Pinpoint the cell where the given text exists, returning its (x, y) midpoint coordinate. 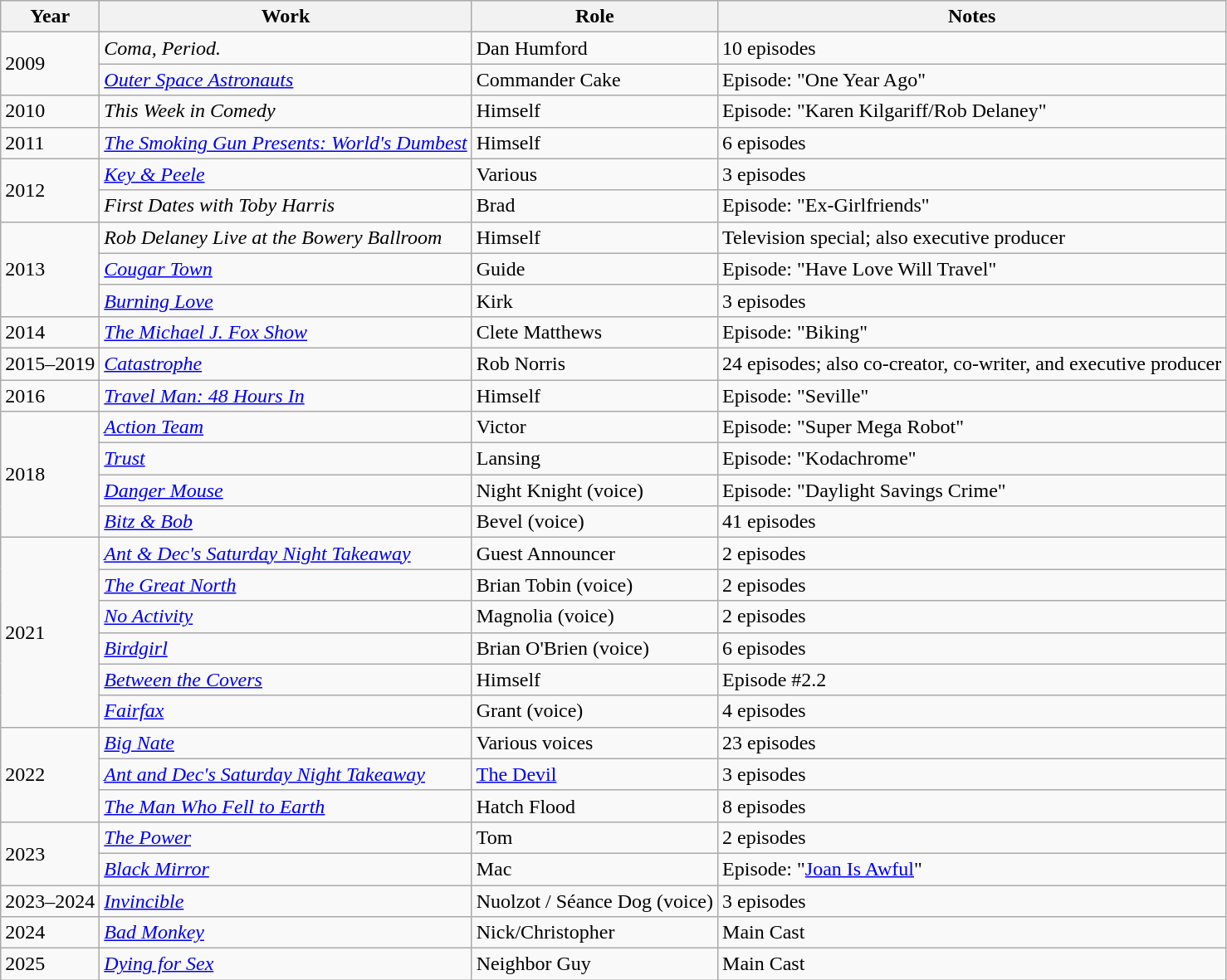
Invincible (286, 900)
Nick/Christopher (594, 933)
Dan Humford (594, 48)
2023–2024 (50, 900)
Action Team (286, 427)
2014 (50, 332)
Ant & Dec's Saturday Night Takeaway (286, 553)
Victor (594, 427)
Episode: "One Year Ago" (972, 80)
Bad Monkey (286, 933)
The Great North (286, 585)
Grant (voice) (594, 711)
Clete Matthews (594, 332)
Bevel (voice) (594, 522)
2013 (50, 269)
Mac (594, 869)
4 episodes (972, 711)
Fairfax (286, 711)
Travel Man: 48 Hours In (286, 396)
Episode: "Seville" (972, 396)
Black Mirror (286, 869)
The Michael J. Fox Show (286, 332)
Magnolia (voice) (594, 617)
2024 (50, 933)
Cougar Town (286, 269)
2015–2019 (50, 363)
Episode: "Kodachrome" (972, 459)
Guide (594, 269)
2018 (50, 475)
The Man Who Fell to Earth (286, 806)
Lansing (594, 459)
2009 (50, 64)
Episode: "Have Love Will Travel" (972, 269)
Brad (594, 206)
Brian Tobin (voice) (594, 585)
Between the Covers (286, 680)
Coma, Period. (286, 48)
Episode: "Joan Is Awful" (972, 869)
2010 (50, 111)
Episode: "Super Mega Robot" (972, 427)
Catastrophe (286, 363)
Notes (972, 17)
Commander Cake (594, 80)
This Week in Comedy (286, 111)
Bitz & Bob (286, 522)
Various (594, 174)
Episode: "Biking" (972, 332)
Hatch Flood (594, 806)
Big Nate (286, 743)
Rob Delaney Live at the Bowery Ballroom (286, 237)
Episode: "Karen Kilgariff/Rob Delaney" (972, 111)
Dying for Sex (286, 964)
The Power (286, 837)
2023 (50, 853)
Rob Norris (594, 363)
Episode: "Daylight Savings Crime" (972, 490)
Burning Love (286, 300)
Outer Space Astronauts (286, 80)
Ant and Dec's Saturday Night Takeaway (286, 774)
Guest Announcer (594, 553)
2011 (50, 143)
10 episodes (972, 48)
8 episodes (972, 806)
Television special; also executive producer (972, 237)
Neighbor Guy (594, 964)
Trust (286, 459)
Episode #2.2 (972, 680)
Night Knight (voice) (594, 490)
Nuolzot / Séance Dog (voice) (594, 900)
Tom (594, 837)
24 episodes; also co-creator, co-writer, and executive producer (972, 363)
Year (50, 17)
Key & Peele (286, 174)
Danger Mouse (286, 490)
No Activity (286, 617)
Kirk (594, 300)
Role (594, 17)
First Dates with Toby Harris (286, 206)
Work (286, 17)
2022 (50, 774)
The Smoking Gun Presents: World's Dumbest (286, 143)
41 episodes (972, 522)
Episode: "Ex-Girlfriends" (972, 206)
The Devil (594, 774)
Various voices (594, 743)
Brian O'Brien (voice) (594, 648)
23 episodes (972, 743)
Birdgirl (286, 648)
2012 (50, 190)
2016 (50, 396)
2025 (50, 964)
2021 (50, 632)
